From the cell containing the given text, extract its center point as (x, y) coordinate. 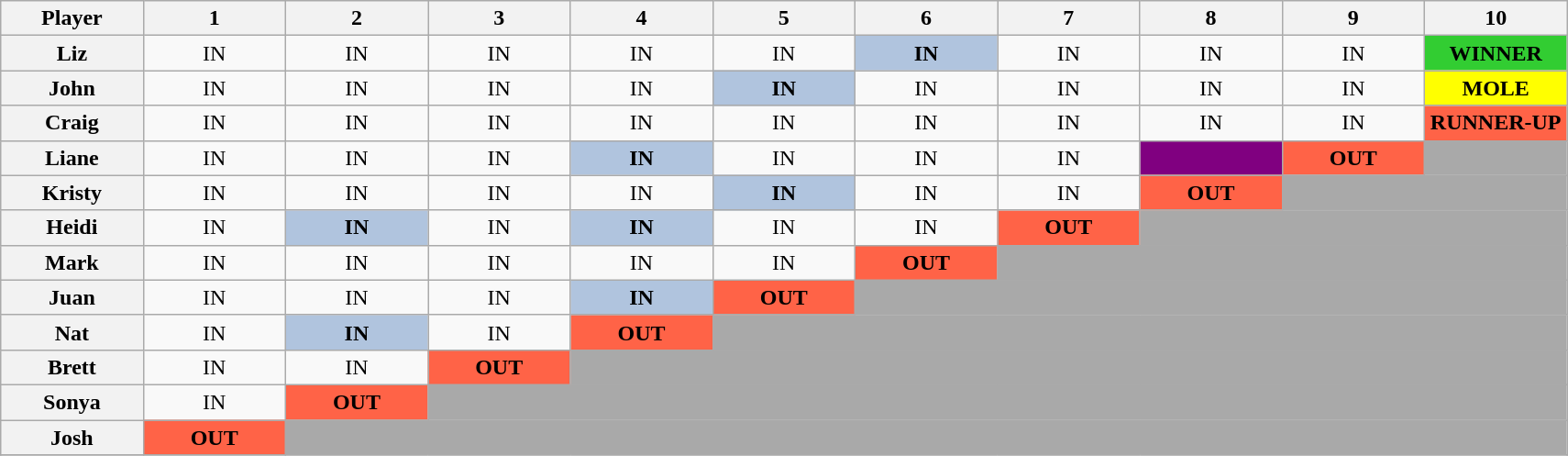
Sonya (72, 402)
Liz (72, 53)
9 (1353, 18)
1 (215, 18)
Brett (72, 367)
4 (642, 18)
Juan (72, 297)
WINNER (1495, 53)
10 (1495, 18)
Kristy (72, 193)
Heidi (72, 228)
RUNNER-UP (1495, 123)
Nat (72, 332)
7 (1069, 18)
6 (926, 18)
2 (356, 18)
John (72, 88)
Josh (72, 438)
MOLE (1495, 88)
Craig (72, 123)
Liane (72, 158)
3 (499, 18)
Player (72, 18)
Mark (72, 262)
8 (1210, 18)
5 (783, 18)
